Provide the (X, Y) coordinate of the cell's center where the given text is located.  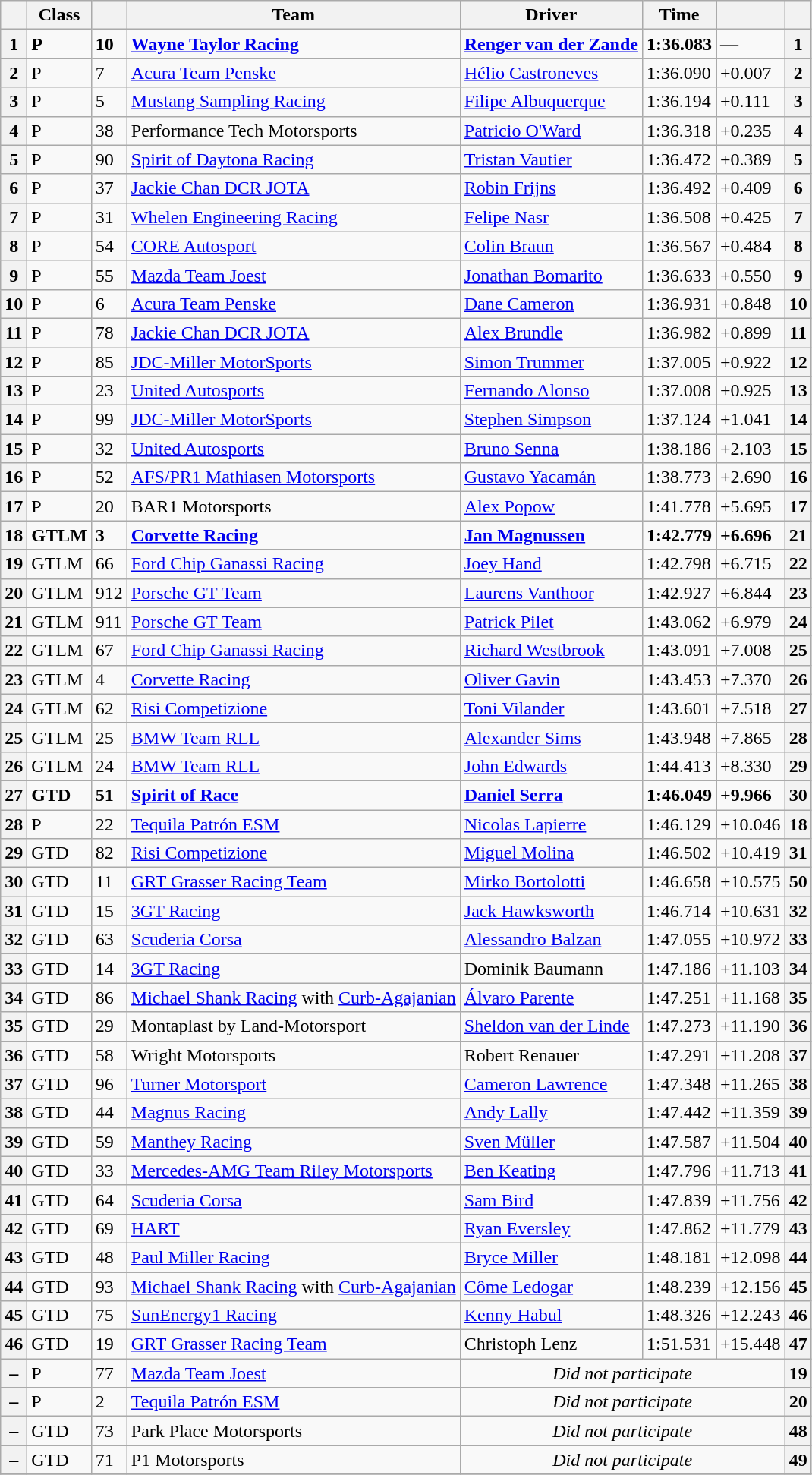
+0.235 (751, 131)
Time (678, 15)
Paul Miller Racing (293, 1257)
+1.041 (751, 420)
Jack Hawksworth (551, 911)
1:47.348 (678, 1084)
Spirit of Race (293, 795)
47 (798, 1344)
+10.419 (751, 853)
Park Place Motorsports (293, 1431)
Mustang Sampling Racing (293, 102)
1:46.658 (678, 882)
1:44.413 (678, 766)
1:43.062 (678, 622)
77 (109, 1373)
1:42.927 (678, 593)
Patrick Pilet (551, 622)
1:47.442 (678, 1113)
+11.190 (751, 1026)
Whelen Engineering Racing (293, 217)
+11.359 (751, 1113)
1:47.055 (678, 940)
+7.008 (751, 651)
+0.922 (751, 362)
Bruno Senna (551, 449)
Wright Motorsports (293, 1055)
1:36.508 (678, 217)
+11.713 (751, 1171)
BAR1 Motorsports (293, 506)
Class (59, 15)
Oliver Gavin (551, 679)
+2.690 (751, 477)
1:36.083 (678, 44)
Renger van der Zande (551, 44)
1:48.181 (678, 1257)
+0.111 (751, 102)
52 (109, 477)
1:38.186 (678, 449)
86 (109, 998)
+0.848 (751, 304)
911 (109, 622)
Spirit of Daytona Racing (293, 159)
Robin Frijns (551, 188)
+0.425 (751, 217)
49 (798, 1460)
Nicolas Lapierre (551, 824)
Turner Motorsport (293, 1084)
+10.972 (751, 940)
Mirko Bortolotti (551, 882)
Sam Bird (551, 1199)
1:47.862 (678, 1228)
1:43.601 (678, 708)
+0.550 (751, 275)
+6.696 (751, 535)
1:46.714 (678, 911)
1:36.931 (678, 304)
Magnus Racing (293, 1113)
73 (109, 1431)
1:46.049 (678, 795)
+0.484 (751, 246)
1:48.326 (678, 1316)
Patricio O'Ward (551, 131)
1:48.239 (678, 1287)
+11.779 (751, 1228)
Kenny Habul (551, 1316)
1:42.798 (678, 564)
1:47.796 (678, 1171)
99 (109, 420)
+11.265 (751, 1084)
1:43.091 (678, 651)
71 (109, 1460)
+5.695 (751, 506)
+0.925 (751, 391)
Driver (551, 15)
HART (293, 1228)
+15.448 (751, 1344)
1:43.453 (678, 679)
Ben Keating (551, 1171)
+0.409 (751, 188)
59 (109, 1142)
+6.844 (751, 593)
Team (293, 15)
Mercedes-AMG Team Riley Motorsports (293, 1171)
+12.156 (751, 1287)
66 (109, 564)
1:51.531 (678, 1344)
Bryce Miller (551, 1257)
1:37.005 (678, 362)
Manthey Racing (293, 1142)
1:47.291 (678, 1055)
Christoph Lenz (551, 1344)
1:43.948 (678, 737)
P1 Motorsports (293, 1460)
75 (109, 1316)
Performance Tech Motorsports (293, 131)
Alex Brundle (551, 333)
1:47.186 (678, 969)
78 (109, 333)
Miguel Molina (551, 853)
Fernando Alonso (551, 391)
1:36.090 (678, 73)
1:36.492 (678, 188)
1:36.982 (678, 333)
Cameron Lawrence (551, 1084)
+2.103 (751, 449)
1:36.318 (678, 131)
Jan Magnussen (551, 535)
Sheldon van der Linde (551, 1026)
+7.370 (751, 679)
John Edwards (551, 766)
1:36.633 (678, 275)
+11.208 (751, 1055)
50 (798, 882)
Ryan Eversley (551, 1228)
Toni Vilander (551, 708)
85 (109, 362)
Gustavo Yacamán (551, 477)
+12.243 (751, 1316)
CORE Autosport (293, 246)
SunEnergy1 Racing (293, 1316)
1:36.472 (678, 159)
+7.518 (751, 708)
1:36.567 (678, 246)
+11.103 (751, 969)
+11.168 (751, 998)
Stephen Simpson (551, 420)
69 (109, 1228)
1:36.194 (678, 102)
+6.715 (751, 564)
1:47.251 (678, 998)
+0.899 (751, 333)
Wayne Taylor Racing (293, 44)
1:46.129 (678, 824)
+6.979 (751, 622)
Côme Ledogar (551, 1287)
+0.007 (751, 73)
+10.575 (751, 882)
54 (109, 246)
Andy Lally (551, 1113)
1:38.773 (678, 477)
+7.865 (751, 737)
+11.756 (751, 1199)
1:47.587 (678, 1142)
96 (109, 1084)
Robert Renauer (551, 1055)
Sven Müller (551, 1142)
1:42.779 (678, 535)
— (751, 44)
1:37.008 (678, 391)
63 (109, 940)
+8.330 (751, 766)
82 (109, 853)
58 (109, 1055)
+9.966 (751, 795)
Alexander Sims (551, 737)
Alex Popow (551, 506)
62 (109, 708)
Dominik Baumann (551, 969)
1:47.839 (678, 1199)
51 (109, 795)
Colin Braun (551, 246)
+10.631 (751, 911)
Tristan Vautier (551, 159)
55 (109, 275)
1:46.502 (678, 853)
Jonathan Bomarito (551, 275)
Álvaro Parente (551, 998)
+12.098 (751, 1257)
Felipe Nasr (551, 217)
Simon Trummer (551, 362)
Richard Westbrook (551, 651)
+11.504 (751, 1142)
Hélio Castroneves (551, 73)
Joey Hand (551, 564)
90 (109, 159)
Dane Cameron (551, 304)
Daniel Serra (551, 795)
Laurens Vanthoor (551, 593)
AFS/PR1 Mathiasen Motorsports (293, 477)
912 (109, 593)
1:41.778 (678, 506)
64 (109, 1199)
Montaplast by Land-Motorsport (293, 1026)
67 (109, 651)
93 (109, 1287)
1:47.273 (678, 1026)
+0.389 (751, 159)
1:37.124 (678, 420)
Filipe Albuquerque (551, 102)
Alessandro Balzan (551, 940)
+10.046 (751, 824)
